Pinpoint the cell where the given text exists, returning its [X, Y] midpoint coordinate. 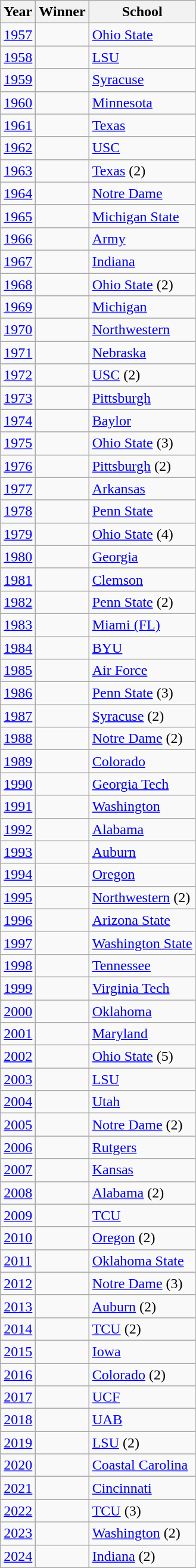
1986 [18, 693]
1968 [18, 285]
Miami (FL) [142, 625]
BYU [142, 647]
2023 [18, 1533]
1984 [18, 647]
Oklahoma State [142, 1261]
Oklahoma [142, 1011]
1975 [18, 443]
Pittsburgh [142, 398]
USC (2) [142, 375]
2018 [18, 1420]
2001 [18, 1034]
Winner [62, 12]
Minnesota [142, 103]
Kansas [142, 1170]
2008 [18, 1193]
1985 [18, 671]
1967 [18, 261]
Penn State (3) [142, 693]
1964 [18, 193]
Indiana [142, 261]
Tennessee [142, 965]
1995 [18, 897]
Virginia Tech [142, 988]
Northwestern [142, 330]
Washington State [142, 943]
UCF [142, 1397]
TCU (3) [142, 1511]
1972 [18, 375]
1979 [18, 534]
2003 [18, 1079]
1971 [18, 353]
1998 [18, 965]
1965 [18, 216]
1969 [18, 307]
1977 [18, 489]
2005 [18, 1125]
1974 [18, 421]
1990 [18, 784]
Maryland [142, 1034]
Ohio State [142, 35]
Auburn (2) [142, 1306]
2013 [18, 1306]
1997 [18, 943]
Auburn [142, 852]
1962 [18, 148]
Coastal Carolina [142, 1465]
2015 [18, 1351]
2009 [18, 1215]
Oregon (2) [142, 1238]
Ohio State (2) [142, 285]
Syracuse (2) [142, 716]
Washington (2) [142, 1533]
Colorado (2) [142, 1374]
Baylor [142, 421]
1981 [18, 579]
Oregon [142, 875]
School [142, 12]
Ohio State (3) [142, 443]
Ohio State (4) [142, 534]
Arkansas [142, 489]
2002 [18, 1057]
2010 [18, 1238]
2006 [18, 1147]
Air Force [142, 671]
Penn State [142, 511]
1994 [18, 875]
Georgia Tech [142, 784]
1982 [18, 602]
Cincinnati [142, 1488]
2021 [18, 1488]
1993 [18, 852]
1999 [18, 988]
2011 [18, 1261]
1973 [18, 398]
1992 [18, 829]
2024 [18, 1556]
TCU (2) [142, 1329]
Washington [142, 807]
Clemson [142, 579]
Colorado [142, 761]
1987 [18, 716]
1970 [18, 330]
1960 [18, 103]
1980 [18, 557]
Arizona State [142, 920]
1959 [18, 80]
Penn State (2) [142, 602]
2020 [18, 1465]
LSU (2) [142, 1443]
Ohio State (5) [142, 1057]
1988 [18, 739]
TCU [142, 1215]
Alabama (2) [142, 1193]
Indiana (2) [142, 1556]
Alabama [142, 829]
2017 [18, 1397]
Army [142, 239]
1991 [18, 807]
Michigan State [142, 216]
Year [18, 12]
1996 [18, 920]
2000 [18, 1011]
2007 [18, 1170]
Texas (2) [142, 171]
Michigan [142, 307]
Rutgers [142, 1147]
2014 [18, 1329]
Texas [142, 125]
2019 [18, 1443]
1966 [18, 239]
Nebraska [142, 353]
1983 [18, 625]
1957 [18, 35]
Northwestern (2) [142, 897]
1978 [18, 511]
2022 [18, 1511]
Utah [142, 1102]
UAB [142, 1420]
Syracuse [142, 80]
1963 [18, 171]
1976 [18, 466]
2004 [18, 1102]
Pittsburgh (2) [142, 466]
2016 [18, 1374]
1958 [18, 57]
1961 [18, 125]
2012 [18, 1283]
Georgia [142, 557]
1989 [18, 761]
USC [142, 148]
Notre Dame (3) [142, 1283]
Notre Dame [142, 193]
Iowa [142, 1351]
